Identify which cell holds the provided text, then report its [X, Y] central coordinate. 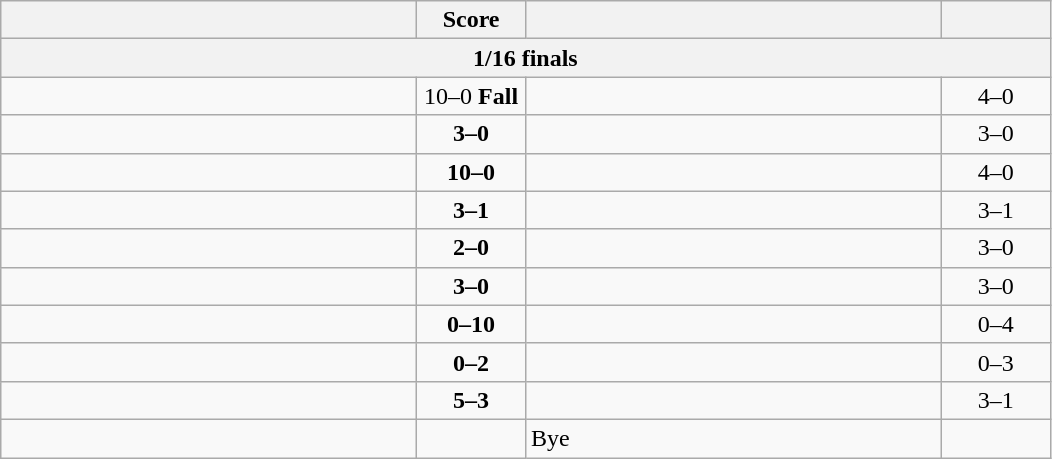
0–10 [472, 324]
10–0 [472, 172]
0–2 [472, 362]
0–3 [996, 362]
0–4 [996, 324]
Bye [733, 438]
1/16 finals [526, 58]
2–0 [472, 248]
5–3 [472, 400]
10–0 Fall [472, 96]
Score [472, 20]
